Output the [x, y] coordinate of the center of the cell containing the given text.  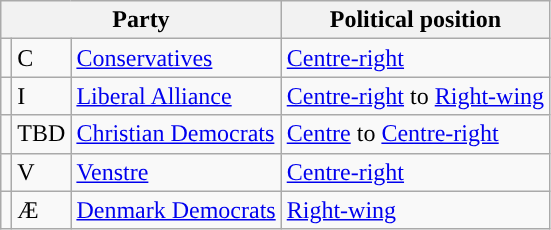
Liberal Alliance [176, 96]
Centre-right to Right-wing [415, 96]
Political position [415, 20]
Denmark Democrats [176, 210]
C [42, 58]
Æ [42, 210]
TBD [42, 134]
I [42, 96]
Party [141, 20]
Right-wing [415, 210]
Conservatives [176, 58]
Venstre [176, 172]
V [42, 172]
Centre to Centre-right [415, 134]
Christian Democrats [176, 134]
